Search for the cell housing the specified text and yield its [X, Y] center coordinate. 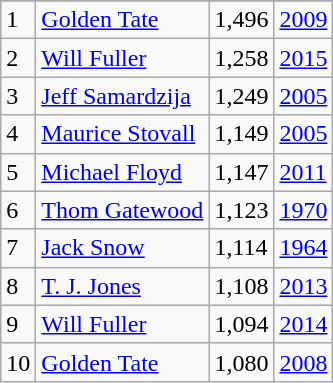
Michael Floyd [122, 172]
1,080 [242, 362]
1,496 [242, 20]
1,249 [242, 96]
1,123 [242, 210]
1,149 [242, 134]
T. J. Jones [122, 286]
1 [18, 20]
7 [18, 248]
1,108 [242, 286]
Thom Gatewood [122, 210]
2011 [304, 172]
2009 [304, 20]
10 [18, 362]
9 [18, 324]
1964 [304, 248]
1,094 [242, 324]
2014 [304, 324]
Jack Snow [122, 248]
Jeff Samardzija [122, 96]
2 [18, 58]
1,114 [242, 248]
2015 [304, 58]
2008 [304, 362]
5 [18, 172]
8 [18, 286]
1,147 [242, 172]
Maurice Stovall [122, 134]
4 [18, 134]
2013 [304, 286]
1970 [304, 210]
6 [18, 210]
1,258 [242, 58]
3 [18, 96]
